For the text-containing cell, return its midpoint in [x, y] coordinate format. 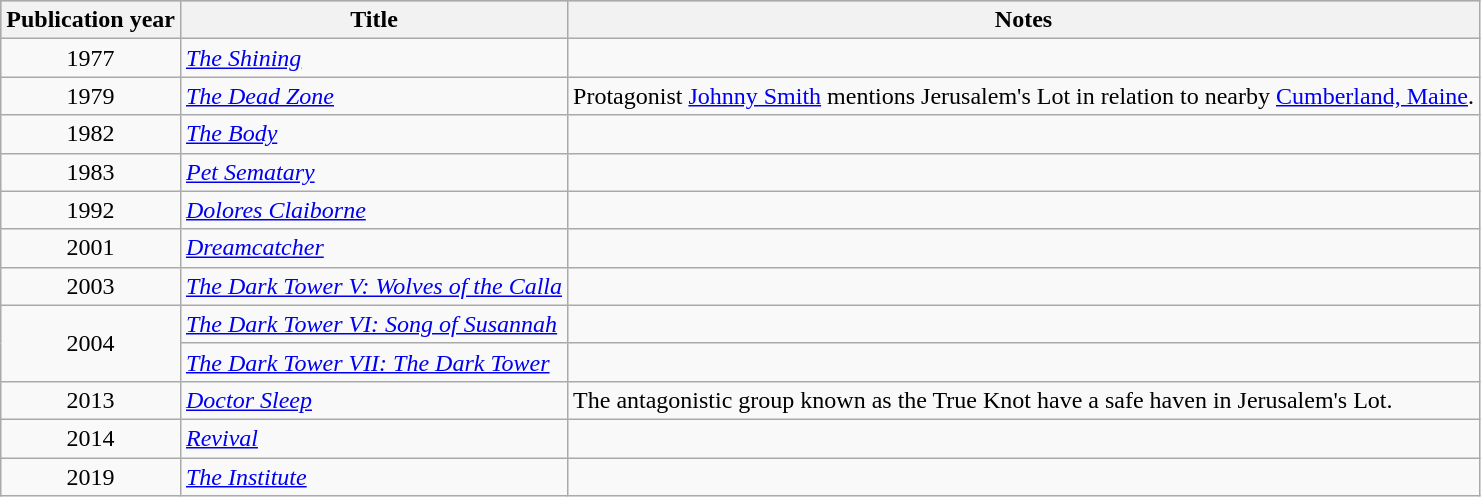
The Dark Tower VII: The Dark Tower [374, 362]
The Institute [374, 477]
The antagonistic group known as the True Knot have a safe haven in Jerusalem's Lot. [1024, 400]
Publication year [91, 20]
1983 [91, 172]
2013 [91, 400]
Dreamcatcher [374, 248]
The Dead Zone [374, 96]
1977 [91, 58]
2014 [91, 438]
1992 [91, 210]
Protagonist Johnny Smith mentions Jerusalem's Lot in relation to nearby Cumberland, Maine. [1024, 96]
2003 [91, 286]
2019 [91, 477]
1979 [91, 96]
The Dark Tower V: Wolves of the Calla [374, 286]
Notes [1024, 20]
The Shining [374, 58]
1982 [91, 134]
Pet Sematary [374, 172]
The Body [374, 134]
Revival [374, 438]
2001 [91, 248]
Doctor Sleep [374, 400]
Title [374, 20]
Dolores Claiborne [374, 210]
The Dark Tower VI: Song of Susannah [374, 324]
2004 [91, 343]
